Search for the cell housing the specified text and yield its (X, Y) center coordinate. 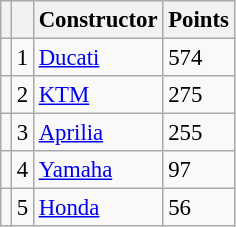
KTM (98, 95)
Aprilia (98, 133)
Honda (98, 208)
97 (198, 170)
5 (22, 208)
Yamaha (98, 170)
1 (22, 58)
275 (198, 95)
Constructor (98, 20)
56 (198, 208)
2 (22, 95)
574 (198, 58)
3 (22, 133)
255 (198, 133)
4 (22, 170)
Ducati (98, 58)
Points (198, 20)
